Identify which cell holds the provided text, then report its (X, Y) central coordinate. 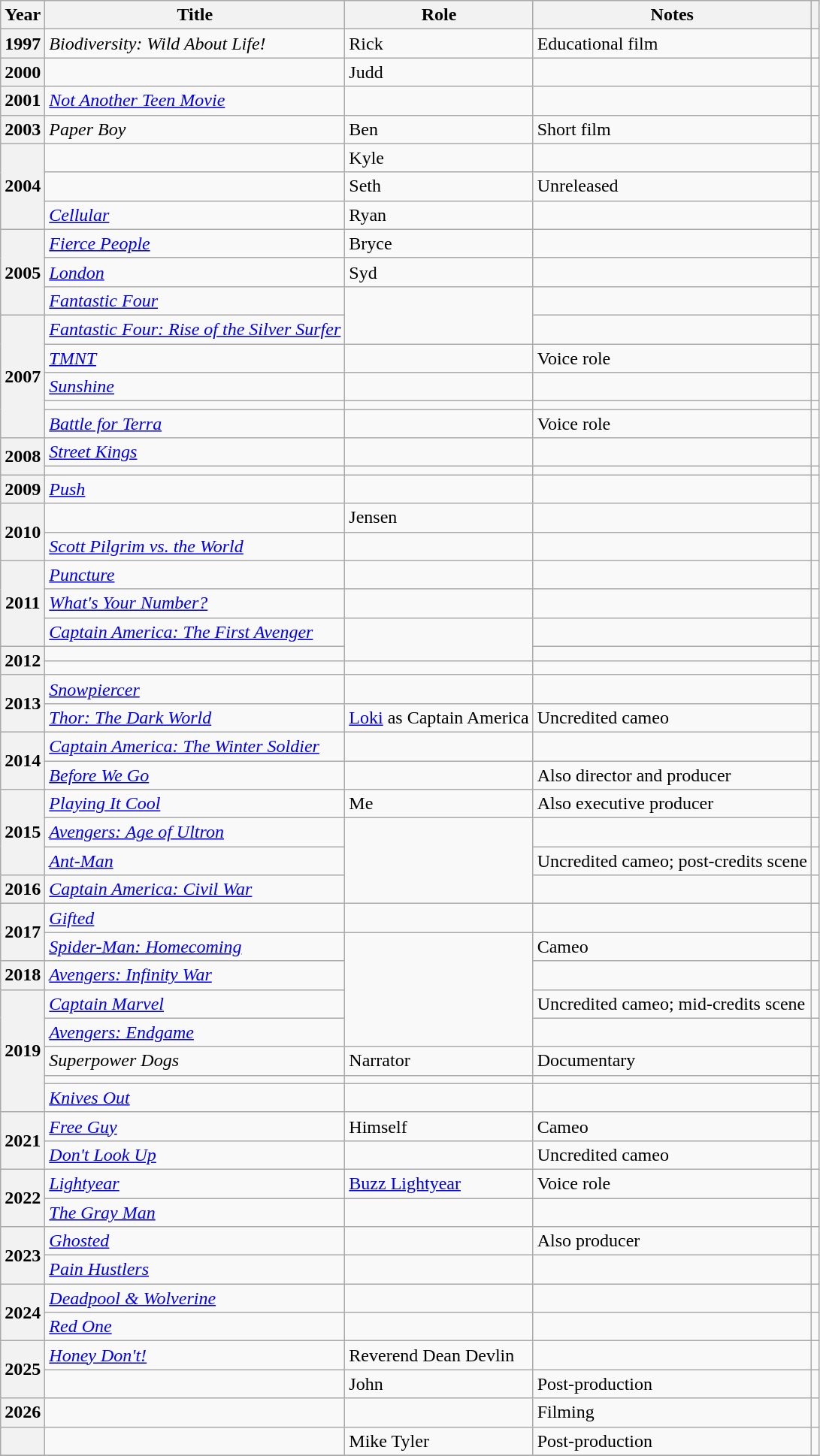
Avengers: Infinity War (195, 975)
Fantastic Four: Rise of the Silver Surfer (195, 329)
2013 (23, 703)
TMNT (195, 358)
2009 (23, 489)
2023 (23, 1255)
Not Another Teen Movie (195, 101)
Also executive producer (672, 804)
2021 (23, 1140)
2004 (23, 186)
2025 (23, 1370)
Buzz Lightyear (439, 1183)
Sunshine (195, 387)
Reverend Dean Devlin (439, 1355)
Fantastic Four (195, 301)
Playing It Cool (195, 804)
Notes (672, 15)
Seth (439, 186)
Captain America: The First Avenger (195, 632)
Title (195, 15)
Also producer (672, 1241)
Loki as Captain America (439, 717)
2001 (23, 101)
Year (23, 15)
2007 (23, 376)
Snowpiercer (195, 689)
Scott Pilgrim vs. the World (195, 546)
Also director and producer (672, 775)
2015 (23, 832)
2003 (23, 129)
Himself (439, 1126)
Captain America: The Winter Soldier (195, 746)
Puncture (195, 575)
Syd (439, 272)
2008 (23, 457)
Free Guy (195, 1126)
2012 (23, 660)
2014 (23, 760)
Ant-Man (195, 861)
London (195, 272)
Unreleased (672, 186)
2026 (23, 1412)
Avengers: Endgame (195, 1032)
Pain Hustlers (195, 1270)
2005 (23, 272)
Ryan (439, 215)
2024 (23, 1313)
Don't Look Up (195, 1155)
Jensen (439, 518)
2018 (23, 975)
2000 (23, 72)
Gifted (195, 918)
2011 (23, 603)
2016 (23, 890)
Role (439, 15)
Knives Out (195, 1098)
2019 (23, 1050)
Battle for Terra (195, 424)
Narrator (439, 1061)
Ben (439, 129)
Red One (195, 1327)
Superpower Dogs (195, 1061)
Educational film (672, 44)
2010 (23, 532)
Lightyear (195, 1183)
1997 (23, 44)
Paper Boy (195, 129)
Mike Tyler (439, 1441)
Street Kings (195, 452)
Judd (439, 72)
Short film (672, 129)
Uncredited cameo; mid-credits scene (672, 1004)
Spider-Man: Homecoming (195, 947)
The Gray Man (195, 1212)
Captain Marvel (195, 1004)
Honey Don't! (195, 1355)
What's Your Number? (195, 603)
Push (195, 489)
Biodiversity: Wild About Life! (195, 44)
Filming (672, 1412)
Rick (439, 44)
2022 (23, 1198)
Me (439, 804)
Deadpool & Wolverine (195, 1298)
Fierce People (195, 243)
Uncredited cameo; post-credits scene (672, 861)
Thor: The Dark World (195, 717)
Documentary (672, 1061)
Ghosted (195, 1241)
Before We Go (195, 775)
Cellular (195, 215)
Kyle (439, 158)
2017 (23, 932)
John (439, 1384)
Avengers: Age of Ultron (195, 832)
Bryce (439, 243)
Captain America: Civil War (195, 890)
